Identify which cell holds the provided text, then report its (X, Y) central coordinate. 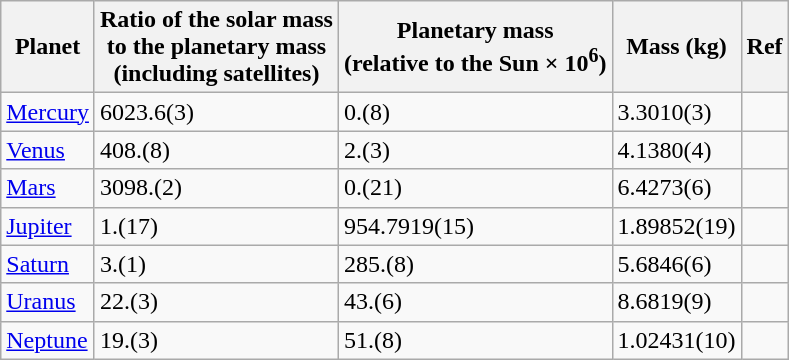
285.(8) (475, 264)
1.89852(19) (676, 226)
0.(21) (475, 188)
5.6846(6) (676, 264)
Planetary mass(relative to the Sun × 106) (475, 47)
0.(8) (475, 112)
Mass (kg) (676, 47)
22.(3) (216, 302)
Planet (48, 47)
4.1380(4) (676, 150)
Ref (764, 47)
3.3010(3) (676, 112)
6023.6(3) (216, 112)
8.6819(9) (676, 302)
3098.(2) (216, 188)
3.(1) (216, 264)
Venus (48, 150)
1.(17) (216, 226)
Uranus (48, 302)
6.4273(6) (676, 188)
Ratio of the solar massto the planetary mass(including satellites) (216, 47)
Neptune (48, 340)
Jupiter (48, 226)
43.(6) (475, 302)
954.7919(15) (475, 226)
2.(3) (475, 150)
Mars (48, 188)
Saturn (48, 264)
19.(3) (216, 340)
Mercury (48, 112)
51.(8) (475, 340)
1.02431(10) (676, 340)
408.(8) (216, 150)
